From the cell containing the given text, extract its center point as [x, y] coordinate. 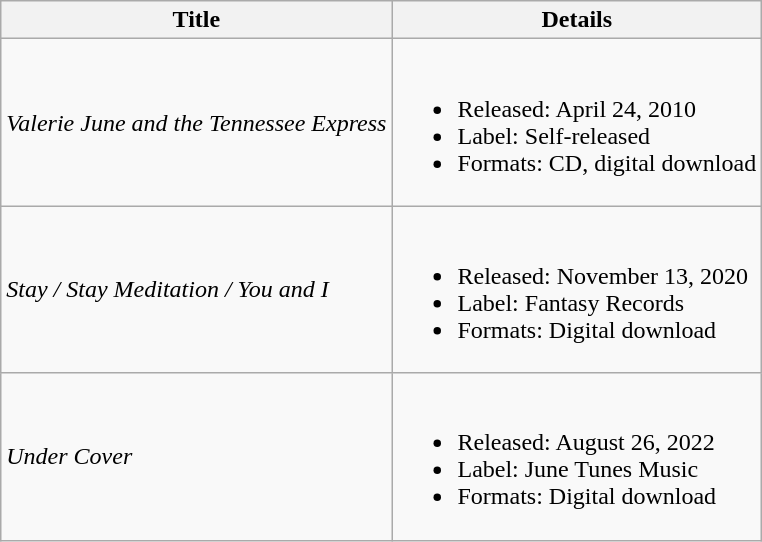
Stay / Stay Meditation / You and I [196, 290]
Under Cover [196, 456]
Title [196, 20]
Released: April 24, 2010Label: Self-releasedFormats: CD, digital download [577, 122]
Released: November 13, 2020Label: Fantasy RecordsFormats: Digital download [577, 290]
Details [577, 20]
Valerie June and the Tennessee Express [196, 122]
Released: August 26, 2022Label: June Tunes MusicFormats: Digital download [577, 456]
